Extract the (x, y) coordinate from the center of the cell holding the provided text.  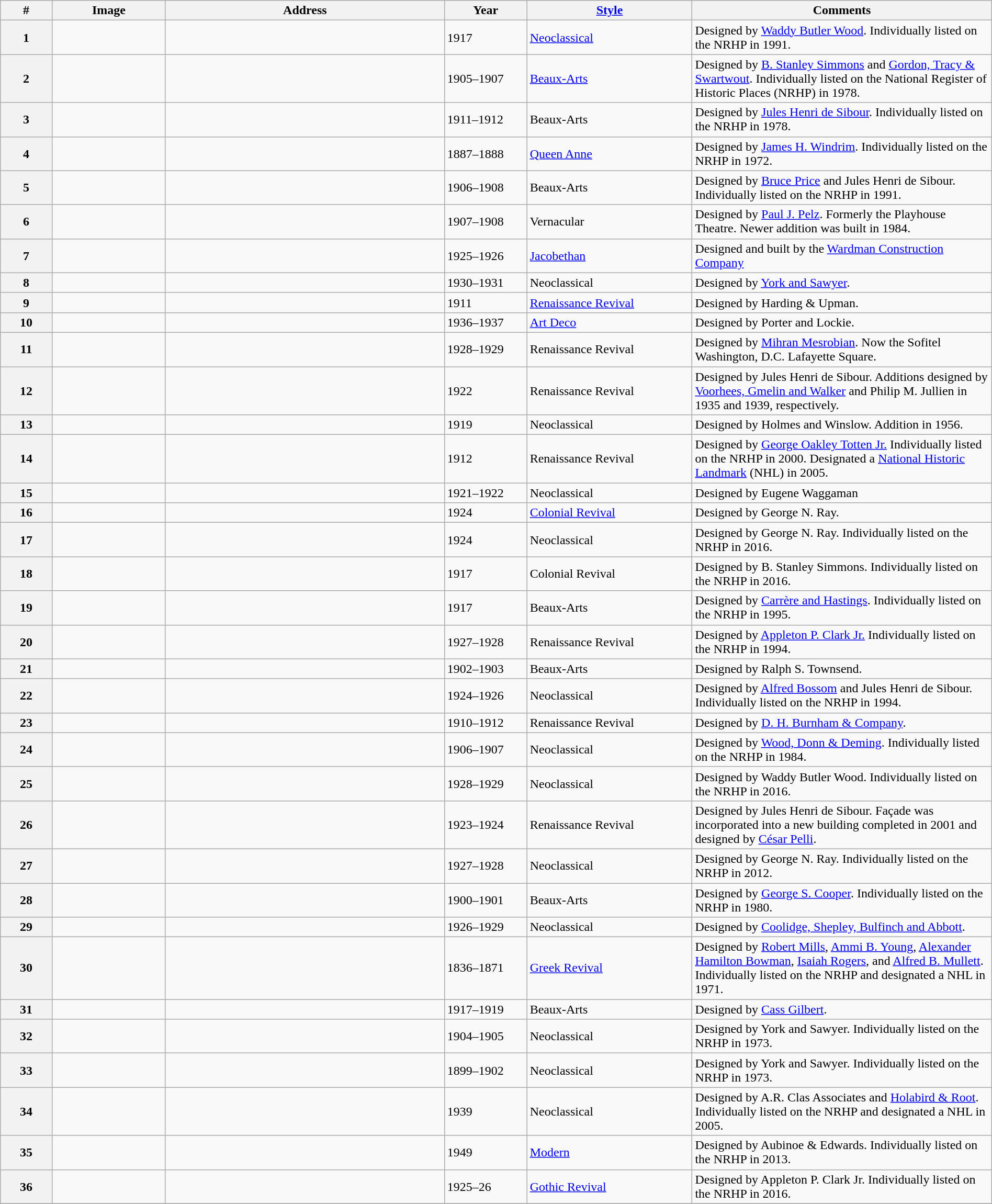
9 (26, 302)
Designed by York and Sawyer. (842, 283)
Designed by Paul J. Pelz. Formerly the Playhouse Theatre. Newer addition was built in 1984. (842, 222)
3 (26, 119)
Greek Revival (610, 968)
1923–1924 (486, 825)
Designed by Jules Henri de Sibour. Façade was incorporated into a new building completed in 2001 and designed by César Pelli. (842, 825)
6 (26, 222)
15 (26, 493)
2 (26, 78)
35 (26, 1152)
Vernacular (610, 222)
Designed by Alfred Bossom and Jules Henri de Sibour. Individually listed on the NRHP in 1994. (842, 696)
22 (26, 696)
Designed by B. Stanley Simmons and Gordon, Tracy & Swartwout. Individually listed on the National Register of Historic Places (NRHP) in 1978. (842, 78)
1906–1907 (486, 749)
1 (26, 38)
18 (26, 573)
11 (26, 350)
Designed by Waddy Butler Wood. Individually listed on the NRHP in 2016. (842, 784)
1922 (486, 390)
33 (26, 1071)
1907–1908 (486, 222)
27 (26, 865)
20 (26, 642)
1949 (486, 1152)
Designed by Ralph S. Townsend. (842, 669)
17 (26, 540)
19 (26, 608)
Comments (842, 10)
8 (26, 283)
25 (26, 784)
Designed by Jules Henri de Sibour. Additions designed by Voorhees, Gmelin and Walker and Philip M. Jullien in 1935 and 1939, respectively. (842, 390)
1912 (486, 459)
1939 (486, 1111)
Designed by George N. Ray. Individually listed on the NRHP in 2016. (842, 540)
30 (26, 968)
Designed by Coolidge, Shepley, Bulfinch and Abbott. (842, 927)
7 (26, 255)
1904–1905 (486, 1036)
10 (26, 322)
Designed by A.R. Clas Associates and Holabird & Root. Individually listed on the NRHP and designated a NHL in 2005. (842, 1111)
1906–1908 (486, 187)
23 (26, 723)
1921–1922 (486, 493)
1917–1919 (486, 1009)
Designed by Porter and Lockie. (842, 322)
Designed by Cass Gilbert. (842, 1009)
Designed by George N. Ray. (842, 513)
1924–1926 (486, 696)
1930–1931 (486, 283)
1919 (486, 425)
Modern (610, 1152)
Image (109, 10)
Designed by Harding & Upman. (842, 302)
Designed by D. H. Burnham & Company. (842, 723)
Gothic Revival (610, 1187)
Jacobethan (610, 255)
1905–1907 (486, 78)
31 (26, 1009)
1836–1871 (486, 968)
Designed by Wood, Donn & Deming. Individually listed on the NRHP in 1984. (842, 749)
1910–1912 (486, 723)
Designed by B. Stanley Simmons. Individually listed on the NRHP in 2016. (842, 573)
Designed by George S. Cooper. Individually listed on the NRHP in 1980. (842, 900)
32 (26, 1036)
1911 (486, 302)
34 (26, 1111)
Designed by Appleton P. Clark Jr. Individually listed on the NRHP in 2016. (842, 1187)
Designed by George N. Ray. Individually listed on the NRHP in 2012. (842, 865)
Designed by Aubinoe & Edwards. Individually listed on the NRHP in 2013. (842, 1152)
1900–1901 (486, 900)
Designed by Eugene Waggaman (842, 493)
28 (26, 900)
Designed by Carrère and Hastings. Individually listed on the NRHP in 1995. (842, 608)
Designed by Jules Henri de Sibour. Individually listed on the NRHP in 1978. (842, 119)
Queen Anne (610, 154)
14 (26, 459)
# (26, 10)
1936–1937 (486, 322)
Designed by George Oakley Totten Jr. Individually listed on the NRHP in 2000. Designated a National Historic Landmark (NHL) in 2005. (842, 459)
1925–1926 (486, 255)
5 (26, 187)
12 (26, 390)
1911–1912 (486, 119)
36 (26, 1187)
21 (26, 669)
1899–1902 (486, 1071)
1926–1929 (486, 927)
4 (26, 154)
Address (305, 10)
29 (26, 927)
13 (26, 425)
Year (486, 10)
1925–26 (486, 1187)
Art Deco (610, 322)
1887–1888 (486, 154)
16 (26, 513)
26 (26, 825)
Designed by James H. Windrim. Individually listed on the NRHP in 1972. (842, 154)
Designed by Appleton P. Clark Jr. Individually listed on the NRHP in 1994. (842, 642)
Designed by Holmes and Winslow. Addition in 1956. (842, 425)
Designed by Mihran Mesrobian. Now the Sofitel Washington, D.C. Lafayette Square. (842, 350)
Style (610, 10)
Designed by Bruce Price and Jules Henri de Sibour. Individually listed on the NRHP in 1991. (842, 187)
1902–1903 (486, 669)
Designed and built by the Wardman Construction Company (842, 255)
24 (26, 749)
Designed by Waddy Butler Wood. Individually listed on the NRHP in 1991. (842, 38)
